For the text-containing cell, return its midpoint in (x, y) coordinate format. 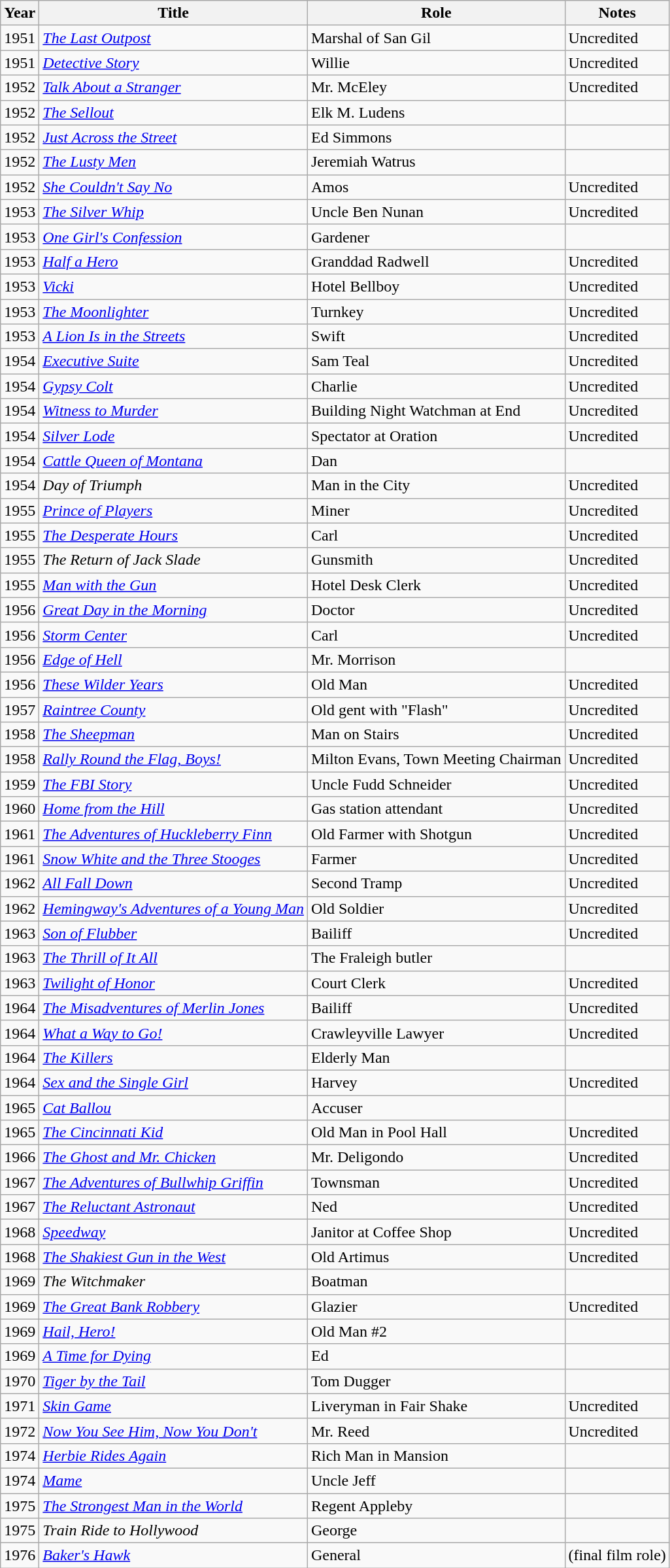
She Couldn't Say No (174, 187)
The Strongest Man in the World (174, 1505)
Ed Simmons (436, 137)
Tom Dugger (436, 1381)
A Time for Dying (174, 1356)
The Ghost and Mr. Chicken (174, 1158)
Rally Round the Flag, Boys! (174, 759)
Doctor (436, 610)
Marshal of San Gil (436, 38)
Executive Suite (174, 361)
Amos (436, 187)
Now You See Him, Now You Don't (174, 1431)
Old gent with "Flash" (436, 709)
The Fraleigh butler (436, 958)
Rich Man in Mansion (436, 1456)
Year (20, 13)
Boatman (436, 1282)
Talk About a Stranger (174, 88)
Mr. Morrison (436, 659)
Cat Ballou (174, 1108)
Role (436, 13)
The Return of Jack Slade (174, 560)
1972 (20, 1431)
One Girl's Confession (174, 237)
Court Clerk (436, 983)
1959 (20, 784)
Old Artimus (436, 1257)
Tiger by the Tail (174, 1381)
Swift (436, 337)
The Adventures of Bullwhip Griffin (174, 1182)
Turnkey (436, 312)
Home from the Hill (174, 809)
Miner (436, 510)
The Reluctant Astronaut (174, 1207)
Granddad Radwell (436, 261)
Skin Game (174, 1406)
Vicki (174, 286)
Building Night Watchman at End (436, 411)
A Lion Is in the Streets (174, 337)
Raintree County (174, 709)
1960 (20, 809)
General (436, 1556)
1971 (20, 1406)
Old Man #2 (436, 1331)
Son of Flubber (174, 933)
Half a Hero (174, 261)
The Shakiest Gun in the West (174, 1257)
The Moonlighter (174, 312)
The Thrill of It All (174, 958)
Mr. Reed (436, 1431)
The Desperate Hours (174, 535)
Old Farmer with Shotgun (436, 834)
Twilight of Honor (174, 983)
Elk M. Ludens (436, 112)
Speedway (174, 1232)
Herbie Rides Again (174, 1456)
Accuser (436, 1108)
The Cincinnati Kid (174, 1133)
Storm Center (174, 635)
Charlie (436, 386)
Crawleyville Lawyer (436, 1033)
The FBI Story (174, 784)
Second Tramp (436, 884)
Snow White and the Three Stooges (174, 859)
Just Across the Street (174, 137)
Day of Triumph (174, 486)
The Adventures of Huckleberry Finn (174, 834)
Jeremiah Watrus (436, 162)
Notes (617, 13)
Hotel Desk Clerk (436, 585)
Janitor at Coffee Shop (436, 1232)
Townsman (436, 1182)
Willie (436, 63)
Mr. McEley (436, 88)
Edge of Hell (174, 659)
Prince of Players (174, 510)
1957 (20, 709)
Uncle Ben Nunan (436, 212)
Sex and the Single Girl (174, 1082)
Gunsmith (436, 560)
Ned (436, 1207)
Old Soldier (436, 909)
Witness to Murder (174, 411)
Dan (436, 461)
Liveryman in Fair Shake (436, 1406)
1976 (20, 1556)
Title (174, 13)
Sam Teal (436, 361)
Gypsy Colt (174, 386)
Gardener (436, 237)
Elderly Man (436, 1058)
What a Way to Go! (174, 1033)
Regent Appleby (436, 1505)
The Killers (174, 1058)
The Lusty Men (174, 162)
The Sellout (174, 112)
Glazier (436, 1307)
Uncle Fudd Schneider (436, 784)
Cattle Queen of Montana (174, 461)
Old Man in Pool Hall (436, 1133)
1966 (20, 1158)
Baker's Hawk (174, 1556)
Detective Story (174, 63)
The Witchmaker (174, 1282)
1970 (20, 1381)
The Great Bank Robbery (174, 1307)
Hail, Hero! (174, 1331)
Milton Evans, Town Meeting Chairman (436, 759)
(final film role) (617, 1556)
Mr. Deligondo (436, 1158)
The Last Outpost (174, 38)
Uncle Jeff (436, 1480)
Spectator at Oration (436, 436)
George (436, 1531)
These Wilder Years (174, 684)
Man with the Gun (174, 585)
Old Man (436, 684)
The Sheepman (174, 735)
Great Day in the Morning (174, 610)
Hemingway's Adventures of a Young Man (174, 909)
Man on Stairs (436, 735)
Train Ride to Hollywood (174, 1531)
All Fall Down (174, 884)
The Misadventures of Merlin Jones (174, 1008)
Silver Lode (174, 436)
The Silver Whip (174, 212)
Harvey (436, 1082)
Farmer (436, 859)
Hotel Bellboy (436, 286)
Gas station attendant (436, 809)
Mame (174, 1480)
Man in the City (436, 486)
Ed (436, 1356)
